Pinpoint the cell where the given text exists, returning its [x, y] midpoint coordinate. 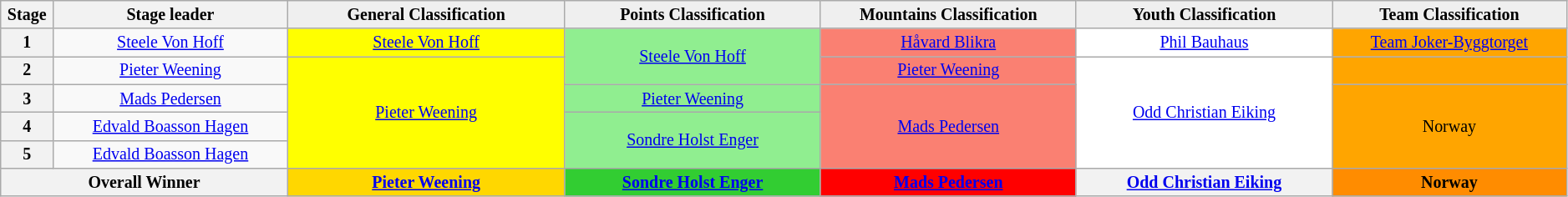
3 [27, 98]
1 [27, 43]
4 [27, 127]
Team Classification [1450, 15]
2 [27, 70]
Stage [27, 15]
Stage leader [170, 15]
Mountains Classification [948, 15]
Team Joker-Byggtorget [1450, 43]
Youth Classification [1204, 15]
General Classification [426, 15]
Phil Bauhaus [1204, 43]
Points Classification [693, 15]
Håvard Blikra [948, 43]
5 [27, 154]
Overall Winner [145, 182]
